Identify which cell holds the provided text, then report its (x, y) central coordinate. 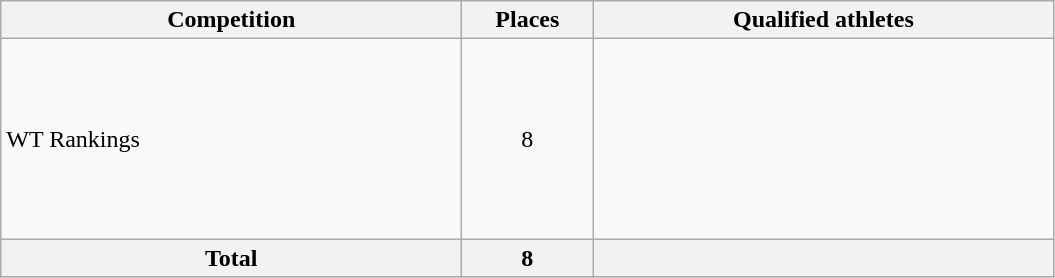
Places (528, 20)
WT Rankings (232, 139)
Total (232, 258)
Qualified athletes (824, 20)
Competition (232, 20)
